Detect which cell encompasses the target text, then output its (x, y) center coordinate. 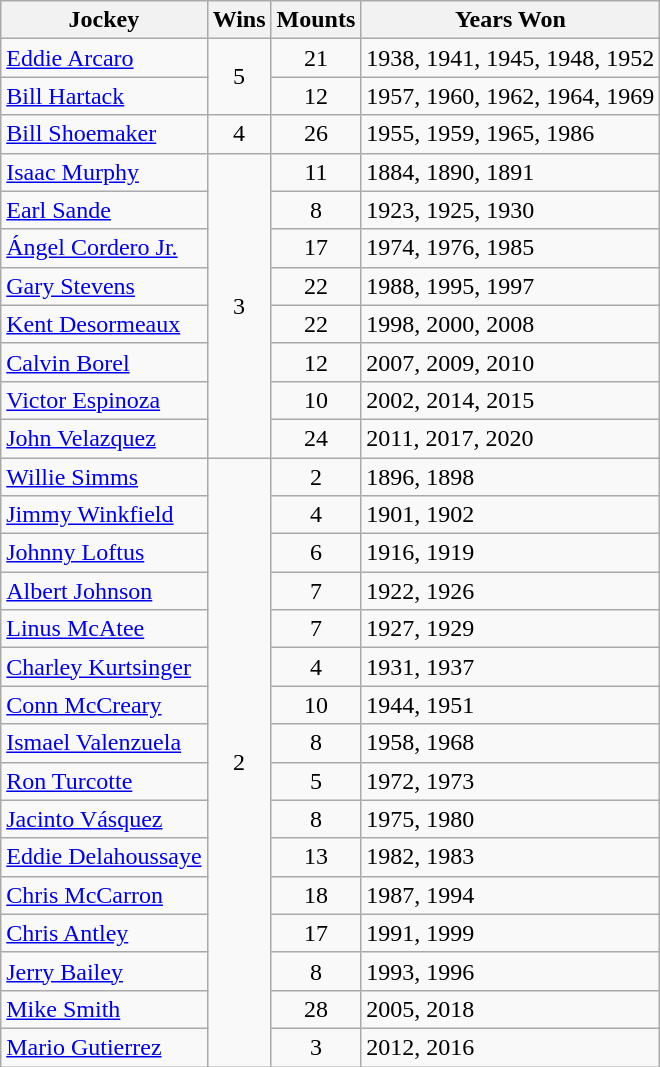
Ron Turcotte (104, 781)
2011, 2017, 2020 (510, 438)
26 (316, 134)
1957, 1960, 1962, 1964, 1969 (510, 96)
Chris Antley (104, 933)
Jimmy Winkfield (104, 515)
2002, 2014, 2015 (510, 400)
1896, 1898 (510, 477)
18 (316, 895)
Eddie Delahoussaye (104, 857)
6 (316, 553)
Jockey (104, 20)
Earl Sande (104, 210)
2012, 2016 (510, 1047)
21 (316, 58)
John Velazquez (104, 438)
1975, 1980 (510, 819)
1998, 2000, 2008 (510, 324)
Conn McCreary (104, 705)
Ismael Valenzuela (104, 743)
1922, 1926 (510, 591)
1938, 1941, 1945, 1948, 1952 (510, 58)
1955, 1959, 1965, 1986 (510, 134)
1901, 1902 (510, 515)
Jerry Bailey (104, 971)
1993, 1996 (510, 971)
1884, 1890, 1891 (510, 172)
Bill Shoemaker (104, 134)
Kent Desormeaux (104, 324)
Years Won (510, 20)
1972, 1973 (510, 781)
Willie Simms (104, 477)
Mario Gutierrez (104, 1047)
2007, 2009, 2010 (510, 362)
Victor Espinoza (104, 400)
Johnny Loftus (104, 553)
Ángel Cordero Jr. (104, 248)
Albert Johnson (104, 591)
Charley Kurtsinger (104, 667)
1916, 1919 (510, 553)
28 (316, 1009)
Chris McCarron (104, 895)
Calvin Borel (104, 362)
1931, 1937 (510, 667)
Linus McAtee (104, 629)
13 (316, 857)
Mounts (316, 20)
11 (316, 172)
Bill Hartack (104, 96)
Jacinto Vásquez (104, 819)
Gary Stevens (104, 286)
1927, 1929 (510, 629)
Eddie Arcaro (104, 58)
1923, 1925, 1930 (510, 210)
2005, 2018 (510, 1009)
Mike Smith (104, 1009)
1982, 1983 (510, 857)
24 (316, 438)
1987, 1994 (510, 895)
1974, 1976, 1985 (510, 248)
1958, 1968 (510, 743)
Wins (239, 20)
Isaac Murphy (104, 172)
1991, 1999 (510, 933)
1944, 1951 (510, 705)
1988, 1995, 1997 (510, 286)
